Return the [x, y] coordinate for the center point of the cell that contains the specified text.  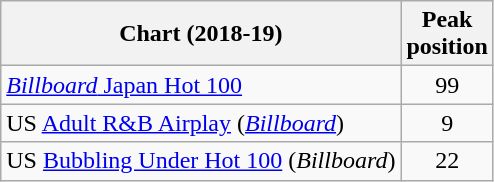
99 [447, 85]
US Bubbling Under Hot 100 (Billboard) [201, 161]
US Adult R&B Airplay (Billboard) [201, 123]
Chart (2018-19) [201, 34]
Peakposition [447, 34]
9 [447, 123]
22 [447, 161]
Billboard Japan Hot 100 [201, 85]
